Provide the (X, Y) coordinate of the cell's center where the given text is located.  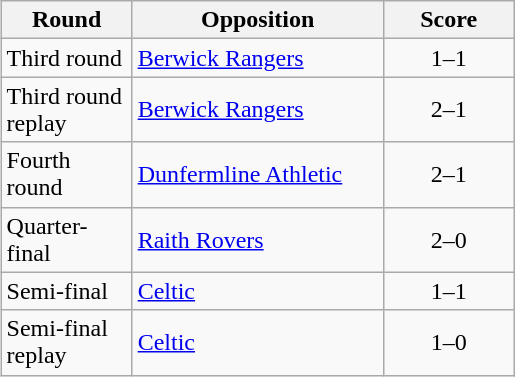
Semi-final (66, 291)
1–0 (448, 342)
Third round replay (66, 110)
Score (448, 20)
Opposition (258, 20)
Raith Rovers (258, 240)
Semi-final replay (66, 342)
Third round (66, 58)
Quarter-final (66, 240)
2–0 (448, 240)
Dunfermline Athletic (258, 174)
Round (66, 20)
Fourth round (66, 174)
